Locate the cell with the specified text and output its [X, Y] center coordinate. 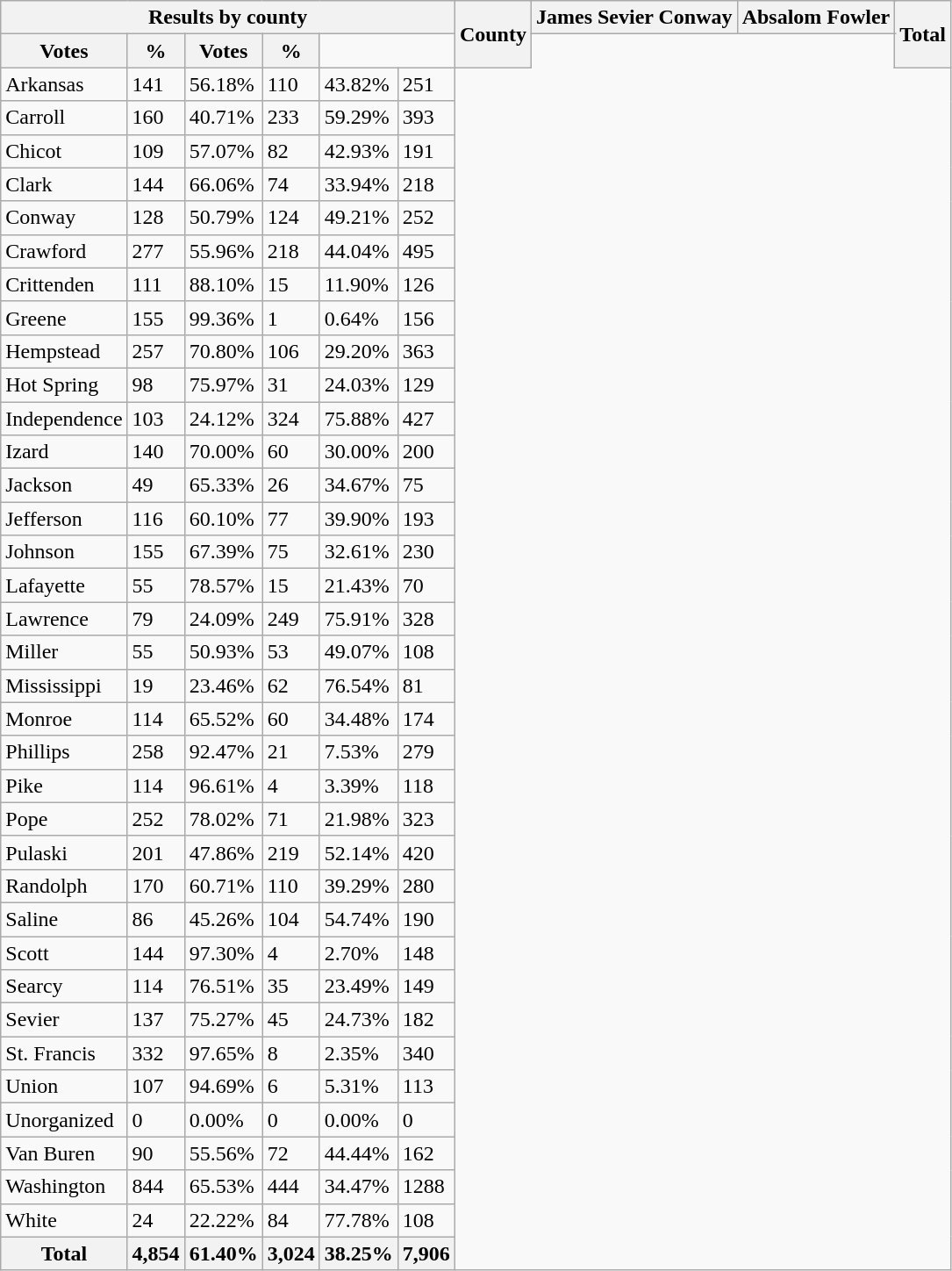
43.82% [358, 84]
11.90% [358, 284]
70.80% [223, 351]
149 [426, 987]
19 [156, 686]
76.51% [223, 987]
23.49% [358, 987]
24.12% [223, 419]
Jefferson [64, 519]
3.39% [358, 786]
39.29% [358, 886]
193 [426, 519]
County [493, 34]
Pike [64, 786]
Greene [64, 318]
328 [426, 619]
233 [291, 118]
St. Francis [64, 1053]
75.27% [223, 1020]
340 [426, 1053]
76.54% [358, 686]
324 [291, 419]
31 [291, 384]
128 [156, 218]
77 [291, 519]
53 [291, 652]
78.02% [223, 819]
Phillips [64, 752]
99.36% [223, 318]
66.06% [223, 184]
160 [156, 118]
79 [156, 619]
190 [426, 919]
5.31% [358, 1087]
24.03% [358, 384]
420 [426, 852]
72 [291, 1153]
21.98% [358, 819]
50.93% [223, 652]
174 [426, 719]
Crawford [64, 251]
2.70% [358, 952]
249 [291, 619]
140 [156, 452]
Arkansas [64, 84]
Absalom Fowler [816, 18]
45 [291, 1020]
Scott [64, 952]
4,854 [156, 1253]
26 [291, 485]
34.67% [358, 485]
55.56% [223, 1153]
Lafayette [64, 585]
98 [156, 384]
44.04% [358, 251]
7.53% [358, 752]
56.18% [223, 84]
170 [156, 886]
86 [156, 919]
Searcy [64, 987]
0.64% [358, 318]
148 [426, 952]
65.53% [223, 1187]
Randolph [64, 886]
182 [426, 1020]
Hot Spring [64, 384]
201 [156, 852]
67.39% [223, 552]
77.78% [358, 1220]
57.07% [223, 151]
Pulaski [64, 852]
258 [156, 752]
34.47% [358, 1187]
74 [291, 184]
23.46% [223, 686]
35 [291, 987]
78.57% [223, 585]
393 [426, 118]
38.25% [358, 1253]
49.07% [358, 652]
2.35% [358, 1053]
32.61% [358, 552]
97.30% [223, 952]
Conway [64, 218]
21.43% [358, 585]
1 [291, 318]
84 [291, 1220]
Saline [64, 919]
24.09% [223, 619]
60.71% [223, 886]
219 [291, 852]
251 [426, 84]
88.10% [223, 284]
3,024 [291, 1253]
Lawrence [64, 619]
50.79% [223, 218]
279 [426, 752]
137 [156, 1020]
109 [156, 151]
Clark [64, 184]
65.52% [223, 719]
97.65% [223, 1053]
Jackson [64, 485]
118 [426, 786]
34.48% [358, 719]
844 [156, 1187]
Carroll [64, 118]
Pope [64, 819]
Unorganized [64, 1120]
42.93% [358, 151]
6 [291, 1087]
54.74% [358, 919]
55.96% [223, 251]
30.00% [358, 452]
Chicot [64, 151]
22.22% [223, 1220]
90 [156, 1153]
49.21% [358, 218]
1288 [426, 1187]
104 [291, 919]
59.29% [358, 118]
71 [291, 819]
94.69% [223, 1087]
7,906 [426, 1253]
277 [156, 251]
62 [291, 686]
Monroe [64, 719]
Sevier [64, 1020]
45.26% [223, 919]
Hempstead [64, 351]
Independence [64, 419]
191 [426, 151]
29.20% [358, 351]
141 [156, 84]
Crittenden [64, 284]
70.00% [223, 452]
White [64, 1220]
75.88% [358, 419]
156 [426, 318]
280 [426, 886]
60.10% [223, 519]
Mississippi [64, 686]
21 [291, 752]
363 [426, 351]
75.91% [358, 619]
49 [156, 485]
200 [426, 452]
113 [426, 1087]
Miller [64, 652]
323 [426, 819]
230 [426, 552]
444 [291, 1187]
103 [156, 419]
495 [426, 251]
65.33% [223, 485]
82 [291, 151]
257 [156, 351]
107 [156, 1087]
427 [426, 419]
Johnson [64, 552]
52.14% [358, 852]
44.44% [358, 1153]
8 [291, 1053]
96.61% [223, 786]
33.94% [358, 184]
162 [426, 1153]
81 [426, 686]
70 [426, 585]
James Sevier Conway [633, 18]
24.73% [358, 1020]
39.90% [358, 519]
124 [291, 218]
Washington [64, 1187]
Van Buren [64, 1153]
Union [64, 1087]
92.47% [223, 752]
24 [156, 1220]
47.86% [223, 852]
61.40% [223, 1253]
126 [426, 284]
111 [156, 284]
40.71% [223, 118]
332 [156, 1053]
129 [426, 384]
75.97% [223, 384]
106 [291, 351]
Izard [64, 452]
116 [156, 519]
Results by county [228, 18]
